Scan for the cell matching the given text and deliver its [X, Y] coordinate at center. 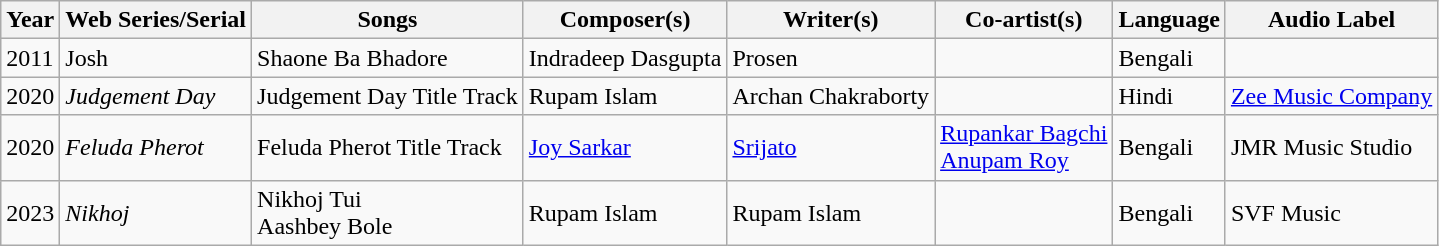
Composer(s) [625, 20]
SVF Music [1331, 212]
Hindi [1169, 96]
Zee Music Company [1331, 96]
Songs [388, 20]
Indradeep Dasgupta [625, 58]
JMR Music Studio [1331, 148]
Web Series/Serial [156, 20]
Shaone Ba Bhadore [388, 58]
2011 [30, 58]
Judgement Day [156, 96]
Joy Sarkar [625, 148]
Prosen [831, 58]
Audio Label [1331, 20]
Judgement Day Title Track [388, 96]
Writer(s) [831, 20]
2023 [30, 212]
Co-artist(s) [1024, 20]
Rupankar BagchiAnupam Roy [1024, 148]
Nikhoj TuiAashbey Bole [388, 212]
Nikhoj [156, 212]
Year [30, 20]
Feluda Pherot Title Track [388, 148]
Archan Chakraborty [831, 96]
Feluda Pherot [156, 148]
Language [1169, 20]
Josh [156, 58]
Srijato [831, 148]
